From the cell containing the given text, extract its center point as (X, Y) coordinate. 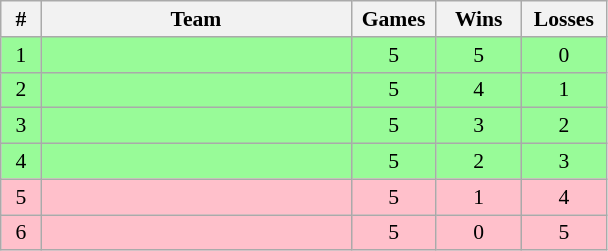
6 (21, 233)
Losses (564, 19)
Wins (478, 19)
Team (196, 19)
# (21, 19)
Games (394, 19)
